Capture the cell that displays the provided text and extract its (X, Y) central coordinate. 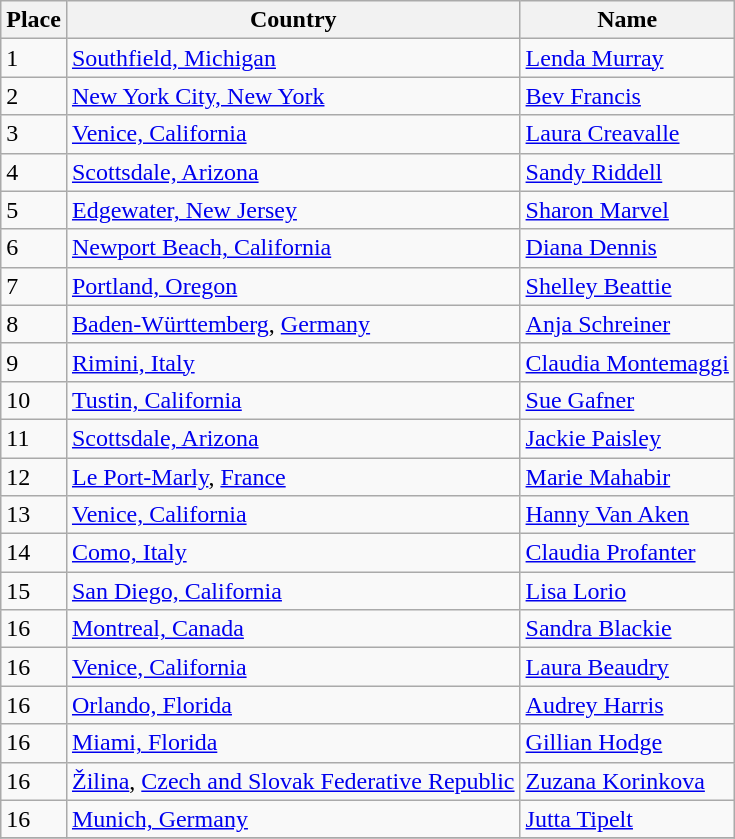
Sharon Marvel (627, 210)
Claudia Montemaggi (627, 362)
9 (34, 362)
Munich, Germany (293, 819)
Miami, Florida (293, 743)
1 (34, 58)
Lisa Lorio (627, 591)
Laura Creavalle (627, 134)
Newport Beach, California (293, 248)
New York City, New York (293, 96)
Anja Schreiner (627, 324)
Como, Italy (293, 553)
San Diego, California (293, 591)
Southfield, Michigan (293, 58)
7 (34, 286)
Edgewater, New Jersey (293, 210)
5 (34, 210)
12 (34, 477)
Orlando, Florida (293, 705)
Žilina, Czech and Slovak Federative Republic (293, 781)
Sandy Riddell (627, 172)
Gillian Hodge (627, 743)
Jutta Tipelt (627, 819)
Shelley Beattie (627, 286)
8 (34, 324)
Country (293, 20)
Baden-Württemberg, Germany (293, 324)
Lenda Murray (627, 58)
Audrey Harris (627, 705)
Le Port-Marly, France (293, 477)
Name (627, 20)
Tustin, California (293, 400)
15 (34, 591)
Jackie Paisley (627, 438)
Rimini, Italy (293, 362)
Marie Mahabir (627, 477)
14 (34, 553)
Zuzana Korinkova (627, 781)
Claudia Profanter (627, 553)
Bev Francis (627, 96)
4 (34, 172)
Diana Dennis (627, 248)
Montreal, Canada (293, 629)
10 (34, 400)
Hanny Van Aken (627, 515)
13 (34, 515)
2 (34, 96)
Sue Gafner (627, 400)
Sandra Blackie (627, 629)
3 (34, 134)
6 (34, 248)
Portland, Oregon (293, 286)
11 (34, 438)
Place (34, 20)
Laura Beaudry (627, 667)
